Capture the cell that displays the provided text and extract its [x, y] central coordinate. 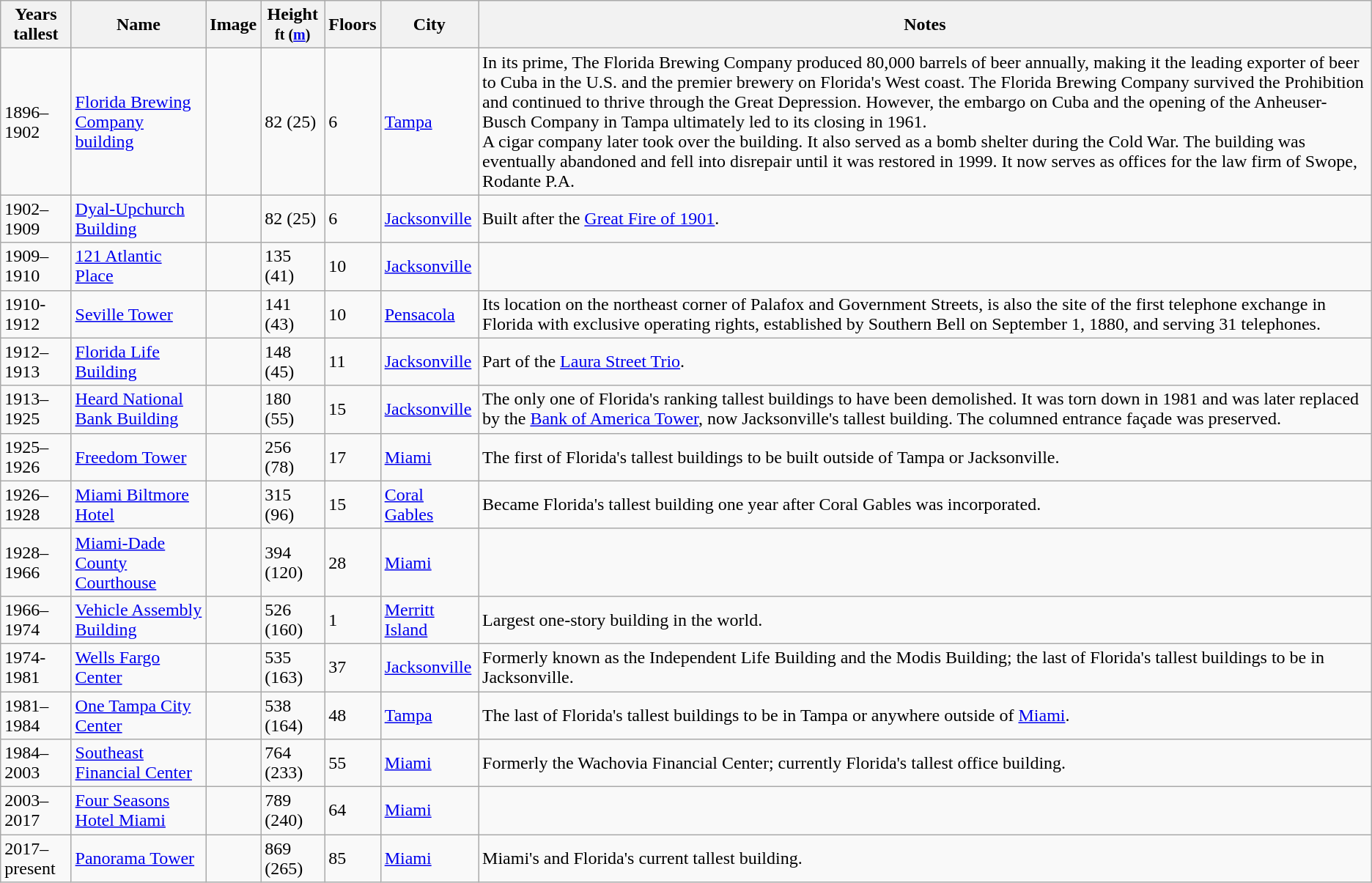
Largest one-story building in the world. [925, 620]
Heightft (m) [293, 25]
148 (45) [293, 362]
Florida Life Building [139, 362]
180 (55) [293, 409]
Southeast Financial Center [139, 764]
121 Atlantic Place [139, 267]
Part of the Laura Street Trio. [925, 362]
1912–1913 [36, 362]
Wells Fargo Center [139, 667]
11 [353, 362]
Dyal-Upchurch Building [139, 218]
535 (163) [293, 667]
The first of Florida's tallest buildings to be built outside of Tampa or Jacksonville. [925, 457]
538 (164) [293, 715]
Name [139, 25]
Miami-Dade County Courthouse [139, 562]
Pensacola [429, 314]
1984–2003 [36, 764]
2017–present [36, 859]
The last of Florida's tallest buildings to be in Tampa or anywhere outside of Miami. [925, 715]
526 (160) [293, 620]
Merritt Island [429, 620]
1896–1902 [36, 122]
256 (78) [293, 457]
1902–1909 [36, 218]
1928–1966 [36, 562]
Florida Brewing Company building [139, 122]
764 (233) [293, 764]
1981–1984 [36, 715]
Formerly the Wachovia Financial Center; currently Florida's tallest office building. [925, 764]
1913–1925 [36, 409]
85 [353, 859]
Vehicle Assembly Building [139, 620]
48 [353, 715]
869 (265) [293, 859]
28 [353, 562]
37 [353, 667]
135 (41) [293, 267]
Miami's and Florida's current tallest building. [925, 859]
Floors [353, 25]
315 (96) [293, 504]
789 (240) [293, 810]
1 [353, 620]
1974-1981 [36, 667]
Image [233, 25]
64 [353, 810]
Years tallest [36, 25]
1925–1926 [36, 457]
394 (120) [293, 562]
Became Florida's tallest building one year after Coral Gables was incorporated. [925, 504]
Panorama Tower [139, 859]
141 (43) [293, 314]
Freedom Tower [139, 457]
1909–1910 [36, 267]
1966–1974 [36, 620]
Notes [925, 25]
Built after the Great Fire of 1901. [925, 218]
1910-1912 [36, 314]
1926–1928 [36, 504]
City [429, 25]
Coral Gables [429, 504]
55 [353, 764]
Heard National Bank Building [139, 409]
Seville Tower [139, 314]
Formerly known as the Independent Life Building and the Modis Building; the last of Florida's tallest buildings to be in Jacksonville. [925, 667]
2003–2017 [36, 810]
One Tampa City Center [139, 715]
17 [353, 457]
Miami Biltmore Hotel [139, 504]
Four Seasons Hotel Miami [139, 810]
